Return [x, y] of the center of cell containing provided text 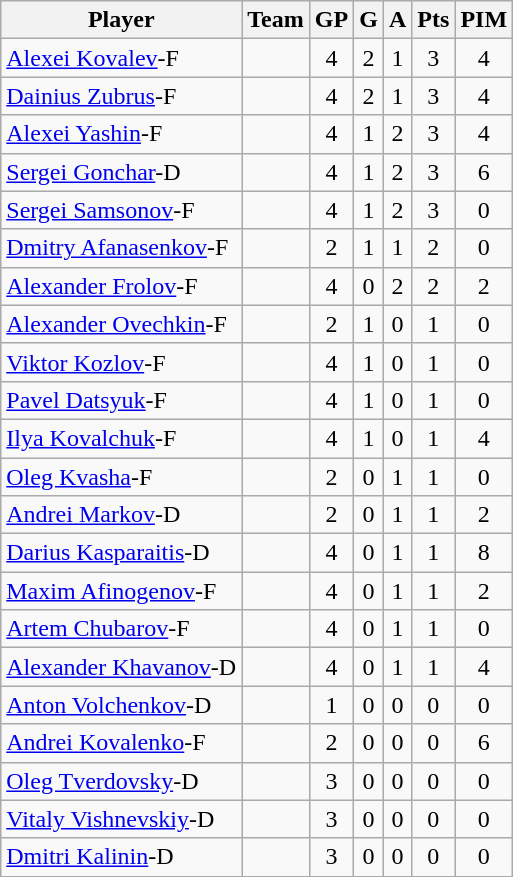
Alexander Khavanov-D [122, 667]
Viktor Kozlov-F [122, 362]
Alexei Kovalev-F [122, 58]
Maxim Afinogenov-F [122, 591]
G [369, 20]
Dmitri Kalinin-D [122, 857]
Artem Chubarov-F [122, 629]
Dmitry Afanasenkov-F [122, 248]
Alexander Ovechkin-F [122, 324]
Dainius Zubrus-F [122, 96]
Sergei Samsonov-F [122, 210]
Alexei Yashin-F [122, 134]
Alexander Frolov-F [122, 286]
Oleg Tverdovsky-D [122, 781]
Pts [434, 20]
Darius Kasparaitis-D [122, 553]
Vitaly Vishnevskiy-D [122, 819]
PIM [484, 20]
8 [484, 553]
Ilya Kovalchuk-F [122, 438]
Andrei Kovalenko-F [122, 743]
A [397, 20]
Team [276, 20]
Anton Volchenkov-D [122, 705]
Player [122, 20]
Pavel Datsyuk-F [122, 400]
GP [331, 20]
Oleg Kvasha-F [122, 477]
Andrei Markov-D [122, 515]
Sergei Gonchar-D [122, 172]
